Identify which cell holds the provided text, then report its [x, y] central coordinate. 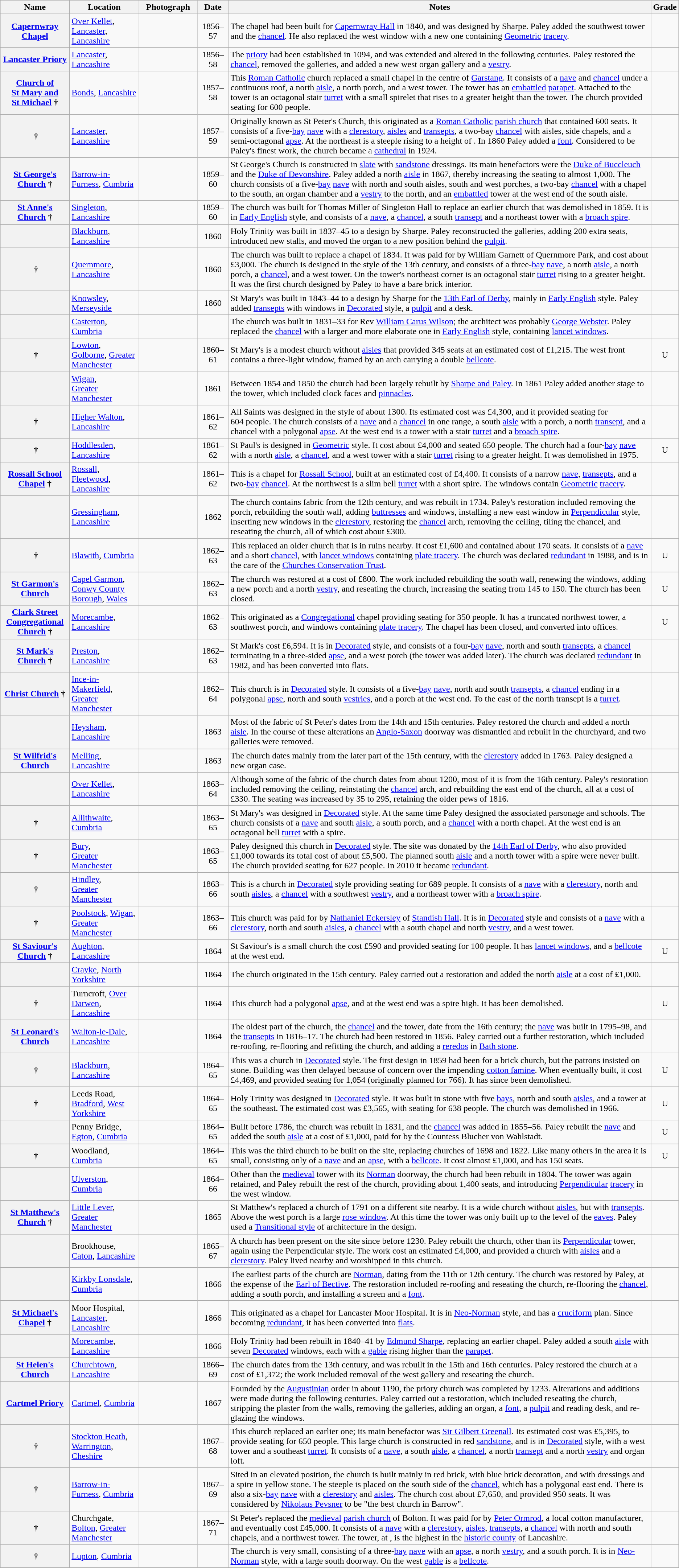
Cartmel Priory [35, 1403]
Churchgate, Bolton, Greater Manchester [104, 1528]
Bury,Greater Manchester [104, 856]
Ince-in-Makerfield, Greater Manchester [104, 694]
Rossall School Chapel † [35, 479]
1866–69 [213, 1370]
The church originated in the 15th century. Paley carried out a restoration and added the north aisle at a cost of £1,000. [440, 975]
Lowton, Golborne, Greater Manchester [104, 355]
Knowsley, Merseyside [104, 303]
Clark Street Congregational Church † [35, 622]
Aughton, Lancashire [104, 951]
St Wilfrid's Church [35, 760]
Brookhouse, Caton, Lancashire [104, 1251]
Wigan,Greater Manchester [104, 388]
Hoddlesden, Lancashire [104, 450]
Quernmore, Lancashire [104, 269]
Poolstock, Wigan, Greater Manchester [104, 923]
1863–64 [213, 789]
1862–64 [213, 694]
Higher Walton, Lancashire [104, 422]
1857–59 [213, 136]
1860–61 [213, 355]
Turncroft, Over Darwen, Lancashire [104, 1003]
Leeds Road, Bradford, West Yorkshire [104, 1103]
Moor Hospital, Lancaster, Lancashire [104, 1317]
1857–58 [213, 93]
Capel Garmon, Conwy County Borough, Wales [104, 589]
Crayke, North Yorkshire [104, 975]
Photograph [168, 7]
1867–71 [213, 1528]
St Garmon's Church [35, 589]
Over Kellet, Lancashire [104, 789]
St Leonard's Church [35, 1037]
St Michael's Chapel † [35, 1317]
1867 [213, 1403]
1865–67 [213, 1251]
Over Kellet, Lancaster, Lancashire [104, 31]
Churchtown, Lancashire [104, 1370]
Bonds, Lancashire [104, 93]
Woodland, Cumbria [104, 1156]
St Saviour's Church † [35, 951]
1856–57 [213, 31]
Allithwaite, Cumbria [104, 822]
Cartmel, Cumbria [104, 1403]
Heysham, Lancashire [104, 732]
Grade [665, 7]
St George's Church † [35, 179]
Preston, Lancashire [104, 655]
Melling, Lancashire [104, 760]
1865 [213, 1217]
1864–66 [213, 1184]
Blawith, Cumbria [104, 555]
Capernwray Chapel [35, 31]
Gressingham, Lancashire [104, 517]
1856–58 [213, 59]
Lancaster Priory [35, 59]
Singleton, Lancashire [104, 213]
Church of St Mary and St Michael † [35, 93]
St Helen's Church [35, 1370]
Name [35, 7]
Stockton Heath, Warrington, Cheshire [104, 1446]
Location [104, 7]
The church dates mainly from the later part of the 15th century, with the clerestory added in 1763. Paley designed a new organ case. [440, 760]
This church had a polygonal apse, and at the west end was a spire high. It has been demolished. [440, 1003]
St Mark's Church † [35, 655]
1862 [213, 517]
Hindley,Greater Manchester [104, 889]
Little Lever, Greater Manchester [104, 1217]
1861 [213, 388]
Notes [440, 7]
Date [213, 7]
Penny Bridge, Egton, Cumbria [104, 1132]
Casterton, Cumbria [104, 326]
St Matthew's Church † [35, 1217]
Kirkby Lonsdale, Cumbria [104, 1284]
Ulverston, Cumbria [104, 1184]
Rossall, Fleetwood, Lancashire [104, 479]
Walton-le-Dale, Lancashire [104, 1037]
Lupton, Cumbria [104, 1556]
Christ Church † [35, 694]
1867–69 [213, 1489]
St Anne's Church † [35, 213]
St Saviour's is a small church the cost £590 and provided seating for 100 people. It has lancet windows, and a bellcote at the west end. [440, 951]
1867–68 [213, 1446]
